Output the (x, y) coordinate of the center of the cell containing the given text.  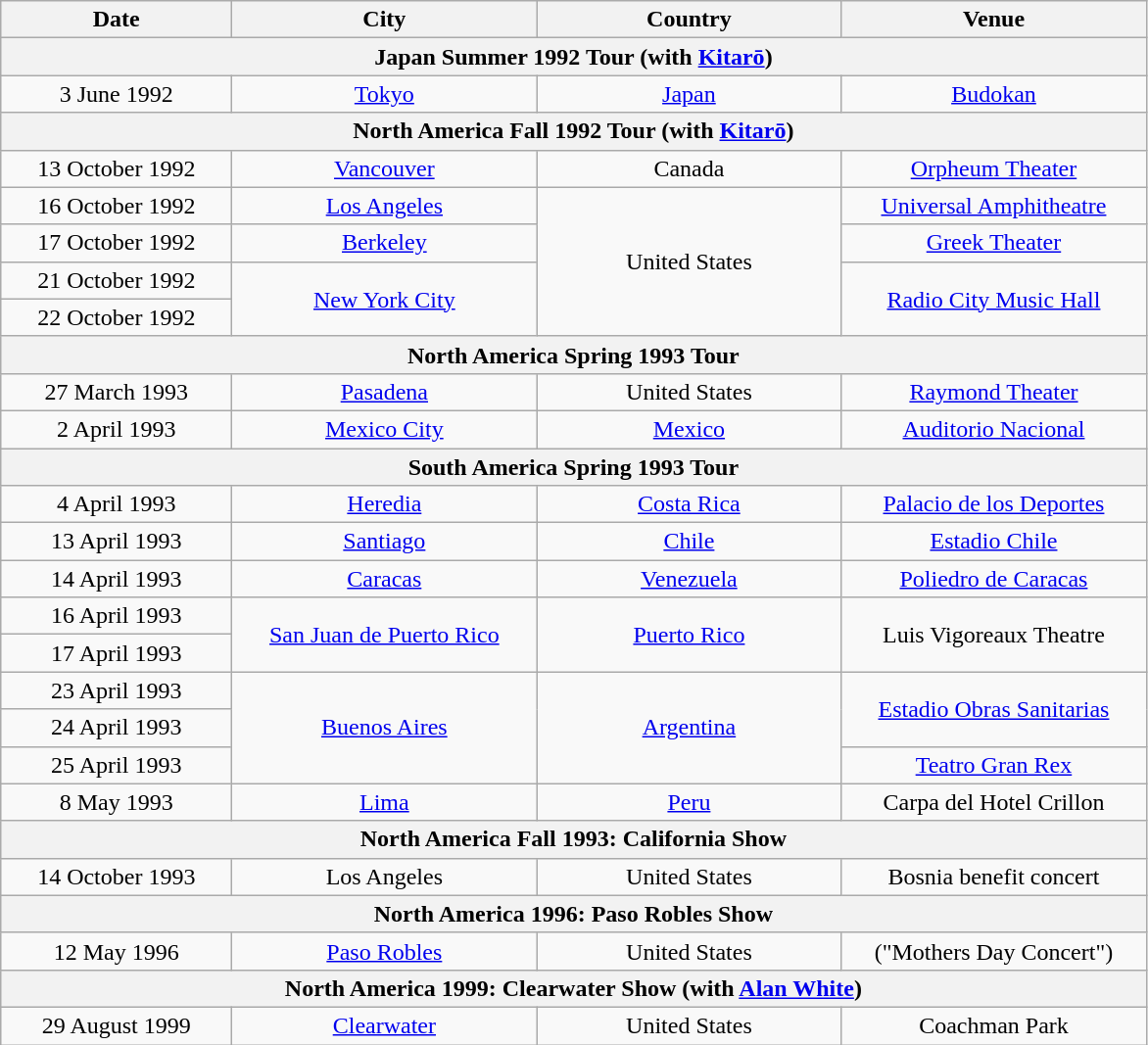
Raymond Theater (993, 392)
City (384, 20)
Heredia (384, 504)
27 March 1993 (117, 392)
Venezuela (690, 579)
17 October 1992 (117, 243)
Lima (384, 802)
North America Spring 1993 Tour (574, 355)
8 May 1993 (117, 802)
16 April 1993 (117, 616)
South America Spring 1993 Tour (574, 467)
Japan Summer 1992 Tour (with Kitarō) (574, 57)
14 April 1993 (117, 579)
Radio City Music Hall (993, 299)
Carpa del Hotel Crillon (993, 802)
Peru (690, 802)
13 April 1993 (117, 542)
Coachman Park (993, 1025)
Paso Robles (384, 951)
23 April 1993 (117, 690)
2 April 1993 (117, 429)
North America Fall 1992 Tour (with Kitarō) (574, 131)
North America 1999: Clearwater Show (with Alan White) (574, 988)
North America 1996: Paso Robles Show (574, 914)
Canada (690, 168)
Poliedro de Caracas (993, 579)
29 August 1999 (117, 1025)
22 October 1992 (117, 317)
Country (690, 20)
24 April 1993 (117, 728)
Estadio Obras Sanitarias (993, 709)
Venue (993, 20)
13 October 1992 (117, 168)
Budokan (993, 94)
Pasadena (384, 392)
Clearwater (384, 1025)
Luis Vigoreaux Theatre (993, 635)
14 October 1993 (117, 877)
Buenos Aires (384, 728)
25 April 1993 (117, 765)
San Juan de Puerto Rico (384, 635)
21 October 1992 (117, 280)
Vancouver (384, 168)
Palacio de los Deportes (993, 504)
New York City (384, 299)
North America Fall 1993: California Show (574, 839)
3 June 1992 (117, 94)
Berkeley (384, 243)
Mexico (690, 429)
Mexico City (384, 429)
Puerto Rico (690, 635)
Auditorio Nacional (993, 429)
16 October 1992 (117, 206)
Caracas (384, 579)
Tokyo (384, 94)
Argentina (690, 728)
Date (117, 20)
17 April 1993 (117, 653)
4 April 1993 (117, 504)
12 May 1996 (117, 951)
Universal Amphitheatre (993, 206)
Estadio Chile (993, 542)
Santiago (384, 542)
Teatro Gran Rex (993, 765)
Greek Theater (993, 243)
Chile (690, 542)
Orpheum Theater (993, 168)
("Mothers Day Concert") (993, 951)
Costa Rica (690, 504)
Japan (690, 94)
Bosnia benefit concert (993, 877)
